Capture the cell that displays the provided text and extract its (x, y) central coordinate. 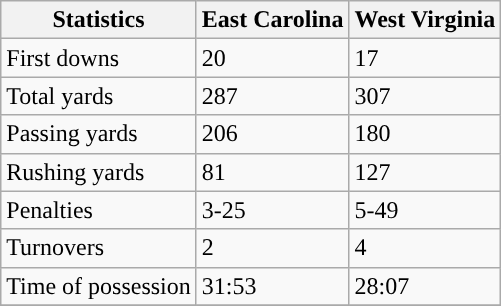
307 (425, 96)
2 (272, 248)
3-25 (272, 210)
Rushing yards (99, 172)
5-49 (425, 210)
Turnovers (99, 248)
First downs (99, 58)
Time of possession (99, 286)
Passing yards (99, 134)
28:07 (425, 286)
287 (272, 96)
4 (425, 248)
180 (425, 134)
Penalties (99, 210)
West Virginia (425, 20)
31:53 (272, 286)
81 (272, 172)
20 (272, 58)
206 (272, 134)
127 (425, 172)
17 (425, 58)
Statistics (99, 20)
Total yards (99, 96)
East Carolina (272, 20)
